Return the (x, y) coordinate for the center point of the cell that contains the specified text.  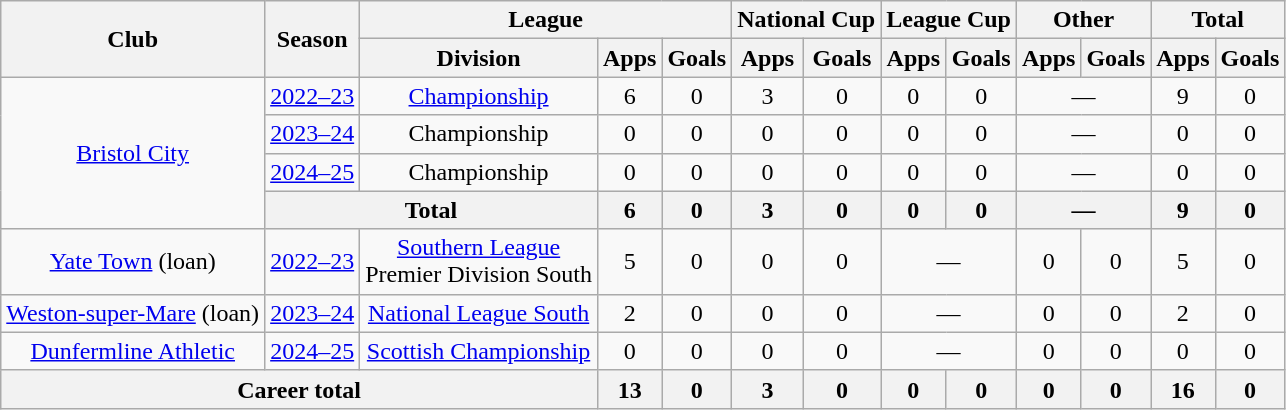
Weston-super-Mare (loan) (133, 313)
Yate Town (loan) (133, 262)
League Cup (949, 20)
Other (1083, 20)
League (546, 20)
Season (312, 39)
Club (133, 39)
Dunfermline Athletic (133, 351)
Bristol City (133, 153)
National League South (479, 313)
13 (629, 389)
Career total (300, 389)
National Cup (806, 20)
16 (1183, 389)
Southern LeaguePremier Division South (479, 262)
Scottish Championship (479, 351)
Division (479, 58)
